Scan for the cell matching the given text and deliver its [X, Y] coordinate at center. 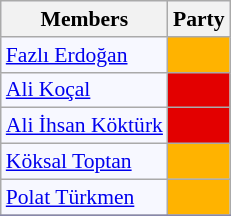
Fazlı Erdoğan [84, 55]
Members [84, 19]
Party [199, 19]
Ali Koçal [84, 90]
Ali İhsan Köktürk [84, 126]
Polat Türkmen [84, 197]
Köksal Toptan [84, 162]
